Provide the [X, Y] coordinate of the cell's center where the given text is located.  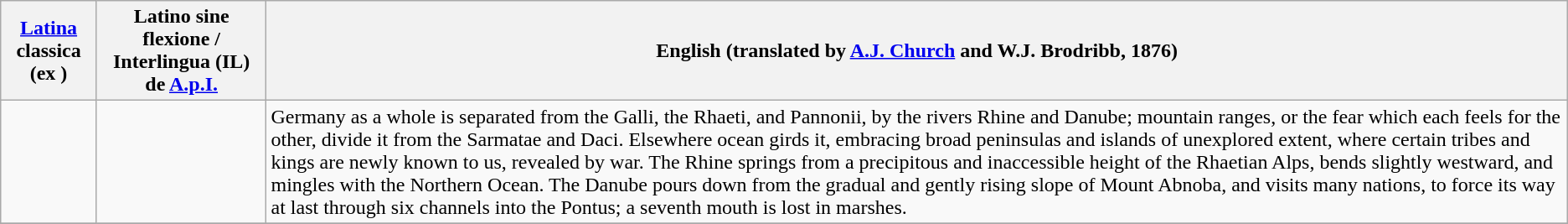
Latina classica (ex ) [49, 50]
English (translated by A.J. Church and W.J. Brodribb, 1876) [916, 50]
Latino sine flexione / Interlingua (IL) de A.p.I. [181, 50]
